Identify which cell holds the provided text, then report its (X, Y) central coordinate. 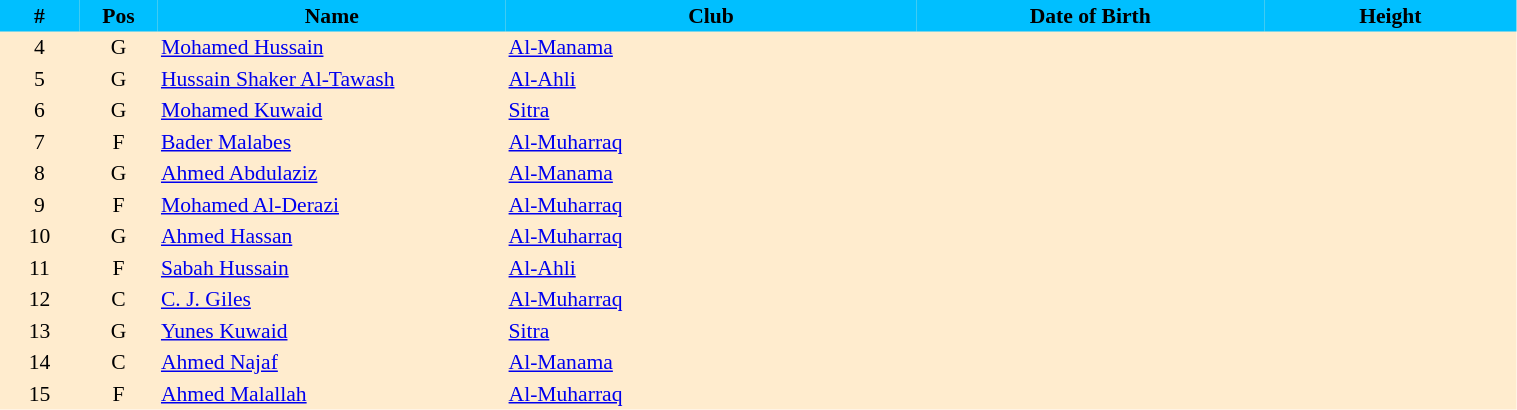
7 (40, 142)
Club (712, 16)
Mohamed Al-Derazi (332, 205)
15 (40, 394)
Bader Malabes (332, 142)
13 (40, 331)
11 (40, 268)
8 (40, 174)
Name (332, 16)
C. J. Giles (332, 300)
Mohamed Kuwaid (332, 110)
Pos (118, 16)
4 (40, 48)
9 (40, 205)
Ahmed Hassan (332, 236)
5 (40, 79)
Yunes Kuwaid (332, 331)
12 (40, 300)
Date of Birth (1090, 16)
Hussain Shaker Al-Tawash (332, 79)
14 (40, 362)
Height (1390, 16)
Ahmed Malallah (332, 394)
Ahmed Najaf (332, 362)
10 (40, 236)
Sabah Hussain (332, 268)
Ahmed Abdulaziz (332, 174)
# (40, 16)
6 (40, 110)
Mohamed Hussain (332, 48)
